Output the (x, y) coordinate of the center of the cell containing the given text.  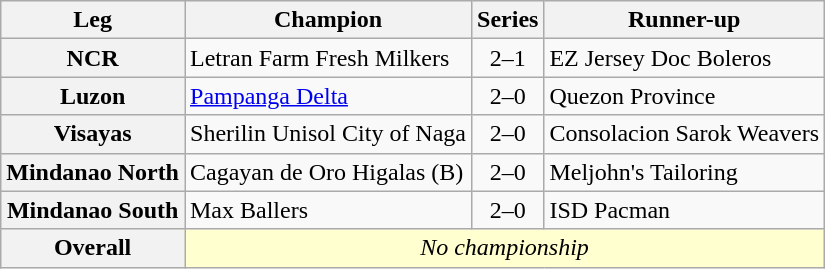
Overall (93, 248)
Mindanao North (93, 172)
Pampanga Delta (328, 96)
2–1 (508, 58)
Visayas (93, 134)
Cagayan de Oro Higalas (B) (328, 172)
Meljohn's Tailoring (684, 172)
Runner-up (684, 20)
Quezon Province (684, 96)
Luzon (93, 96)
Mindanao South (93, 210)
Sherilin Unisol City of Naga (328, 134)
ISD Pacman (684, 210)
Series (508, 20)
Letran Farm Fresh Milkers (328, 58)
Max Ballers (328, 210)
Leg (93, 20)
No championship (504, 248)
Consolacion Sarok Weavers (684, 134)
EZ Jersey Doc Boleros (684, 58)
Champion (328, 20)
NCR (93, 58)
